Determine the [X, Y] coordinate at the center of the cell enclosing the given text.  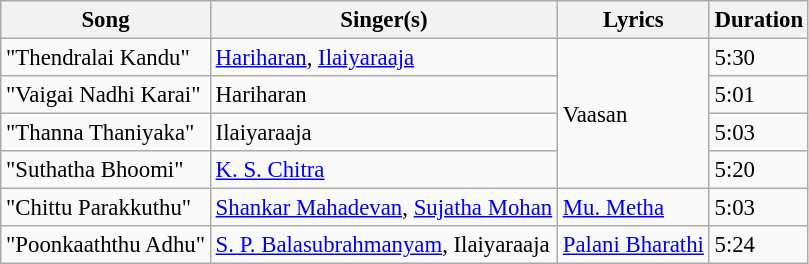
Shankar Mahadevan, Sujatha Mohan [384, 208]
S. P. Balasubrahmanyam, Ilaiyaraaja [384, 245]
Song [106, 20]
"Thanna Thaniyaka" [106, 133]
Duration [758, 20]
"Thendralai Kandu" [106, 58]
Lyrics [634, 20]
Hariharan, Ilaiyaraaja [384, 58]
Vaasan [634, 114]
Mu. Metha [634, 208]
"Suthatha Bhoomi" [106, 170]
"Vaigai Nadhi Karai" [106, 95]
"Chittu Parakkuthu" [106, 208]
"Poonkaaththu Adhu" [106, 245]
K. S. Chitra [384, 170]
5:30 [758, 58]
Ilaiyaraaja [384, 133]
Palani Bharathi [634, 245]
Hariharan [384, 95]
5:01 [758, 95]
5:24 [758, 245]
5:20 [758, 170]
Singer(s) [384, 20]
